Locate the cell with the specified text and output its (X, Y) center coordinate. 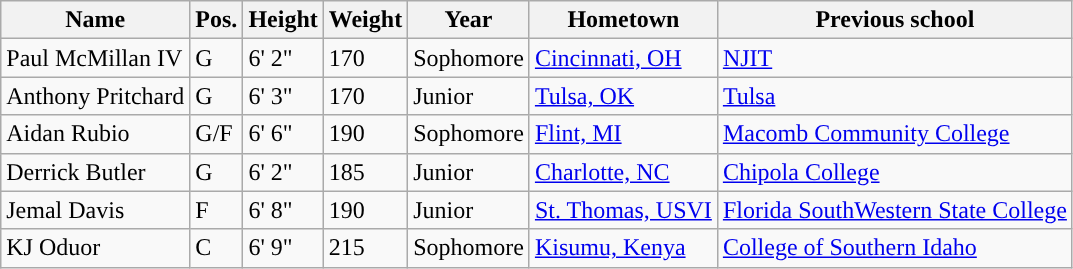
6' 6" (283, 134)
Paul McMillan IV (96, 58)
Year (469, 20)
Macomb Community College (894, 134)
St. Thomas, USVI (623, 210)
Name (96, 20)
College of Southern Idaho (894, 248)
Height (283, 20)
215 (365, 248)
Kisumu, Kenya (623, 248)
6' 8" (283, 210)
G/F (216, 134)
Florida SouthWestern State College (894, 210)
C (216, 248)
Chipola College (894, 172)
Flint, MI (623, 134)
Tulsa, OK (623, 96)
Anthony Pritchard (96, 96)
NJIT (894, 58)
6' 3" (283, 96)
Cincinnati, OH (623, 58)
185 (365, 172)
Hometown (623, 20)
Aidan Rubio (96, 134)
Previous school (894, 20)
F (216, 210)
Tulsa (894, 96)
6' 9" (283, 248)
KJ Oduor (96, 248)
Pos. (216, 20)
Charlotte, NC (623, 172)
Derrick Butler (96, 172)
Weight (365, 20)
Jemal Davis (96, 210)
